Extract the (X, Y) coordinate from the center of the cell holding the provided text.  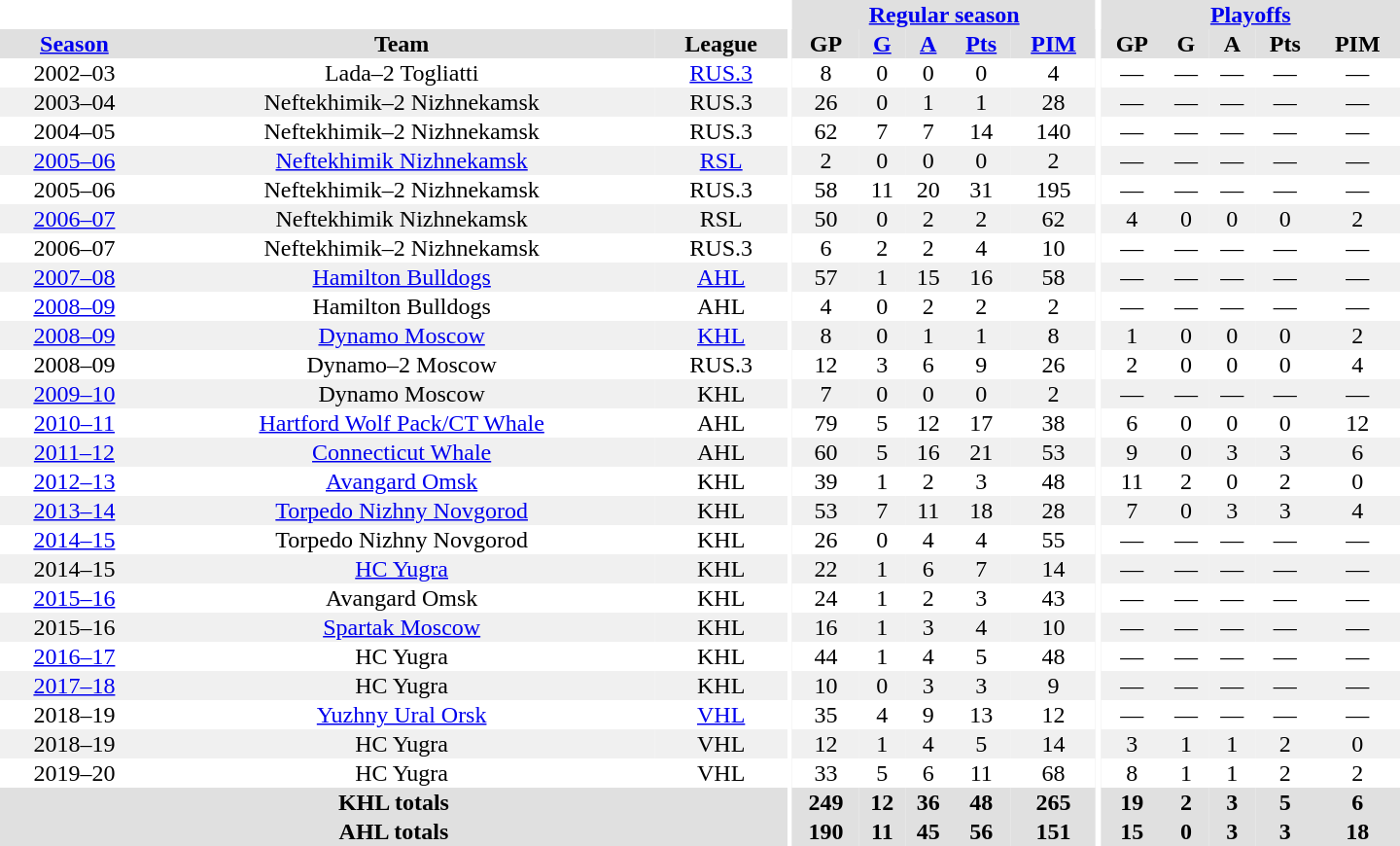
45 (927, 831)
Season (74, 44)
2004–05 (74, 131)
2011–12 (74, 452)
190 (826, 831)
79 (826, 423)
Playoffs (1250, 15)
60 (826, 452)
21 (980, 452)
2019–20 (74, 773)
2002–03 (74, 73)
AHL totals (394, 831)
140 (1054, 131)
2009–10 (74, 394)
38 (1054, 423)
KHL totals (394, 802)
2012–13 (74, 481)
13 (980, 715)
Lada–2 Togliatti (402, 73)
Hartford Wolf Pack/CT Whale (402, 423)
Connecticut Whale (402, 452)
39 (826, 481)
43 (1054, 598)
195 (1054, 190)
17 (980, 423)
55 (1054, 540)
35 (826, 715)
50 (826, 219)
Team (402, 44)
20 (927, 190)
2007–08 (74, 277)
249 (826, 802)
2010–11 (74, 423)
68 (1054, 773)
2013–14 (74, 511)
24 (826, 598)
22 (826, 569)
151 (1054, 831)
19 (1132, 802)
Yuzhny Ural Orsk (402, 715)
2017–18 (74, 686)
56 (980, 831)
44 (826, 656)
31 (980, 190)
265 (1054, 802)
Spartak Moscow (402, 627)
2016–17 (74, 656)
Dynamo–2 Moscow (402, 365)
57 (826, 277)
2003–04 (74, 102)
36 (927, 802)
Regular season (944, 15)
League (720, 44)
33 (826, 773)
